Return (x, y) of the center of cell containing provided text 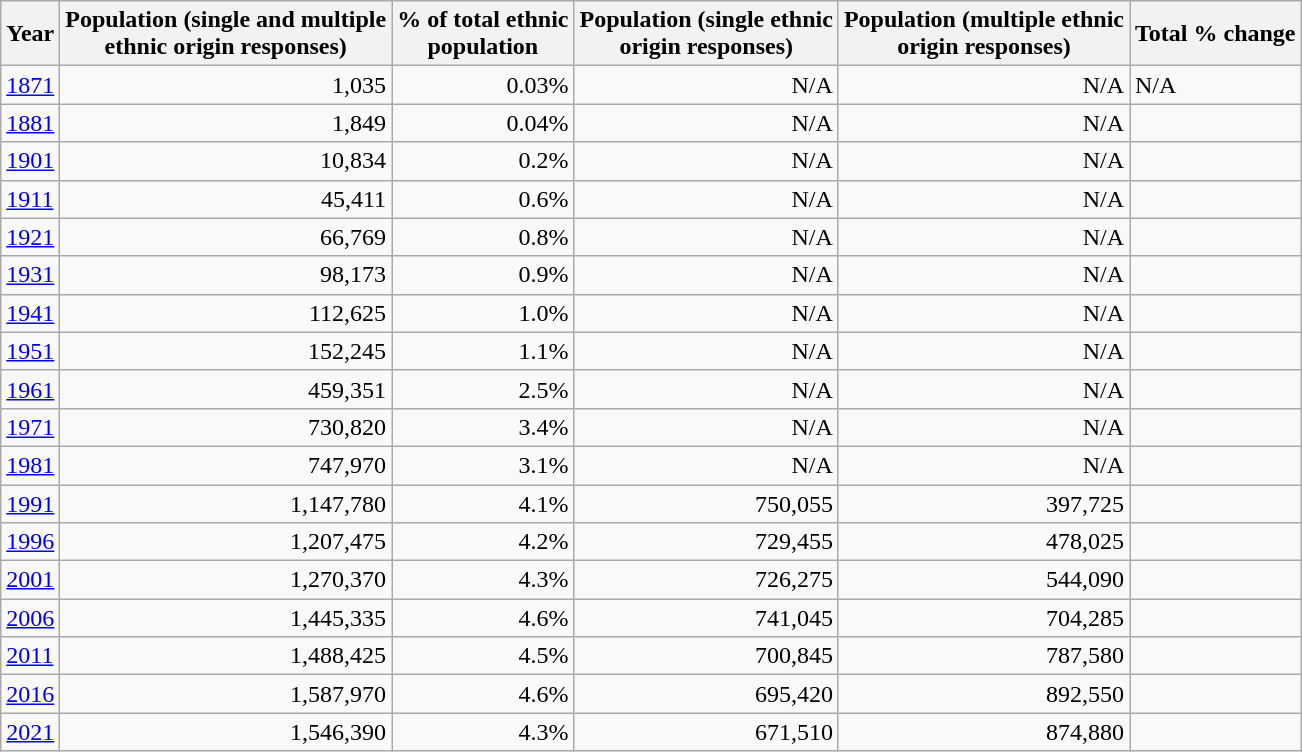
2006 (30, 618)
1.1% (483, 351)
1941 (30, 313)
4.2% (483, 542)
1991 (30, 503)
478,025 (984, 542)
Population (single ethnicorigin responses) (706, 34)
787,580 (984, 656)
% of total ethnicpopulation (483, 34)
1,445,335 (226, 618)
726,275 (706, 580)
2011 (30, 656)
459,351 (226, 389)
1,587,970 (226, 694)
1931 (30, 275)
544,090 (984, 580)
0.03% (483, 85)
747,970 (226, 465)
1901 (30, 161)
66,769 (226, 237)
729,455 (706, 542)
4.5% (483, 656)
10,834 (226, 161)
750,055 (706, 503)
2001 (30, 580)
1,207,475 (226, 542)
1,849 (226, 123)
98,173 (226, 275)
1871 (30, 85)
700,845 (706, 656)
1951 (30, 351)
695,420 (706, 694)
741,045 (706, 618)
1996 (30, 542)
1,270,370 (226, 580)
3.1% (483, 465)
4.1% (483, 503)
1.0% (483, 313)
112,625 (226, 313)
671,510 (706, 732)
1,035 (226, 85)
1,147,780 (226, 503)
730,820 (226, 427)
874,880 (984, 732)
0.04% (483, 123)
Population (multiple ethnicorigin responses) (984, 34)
1921 (30, 237)
0.6% (483, 199)
0.9% (483, 275)
1971 (30, 427)
Total % change (1216, 34)
2.5% (483, 389)
704,285 (984, 618)
Year (30, 34)
1961 (30, 389)
3.4% (483, 427)
892,550 (984, 694)
1,546,390 (226, 732)
45,411 (226, 199)
2021 (30, 732)
397,725 (984, 503)
1,488,425 (226, 656)
1881 (30, 123)
1981 (30, 465)
Population (single and multipleethnic origin responses) (226, 34)
2016 (30, 694)
0.8% (483, 237)
1911 (30, 199)
152,245 (226, 351)
0.2% (483, 161)
